Return the [x, y] coordinate for the center point of the cell that contains the specified text.  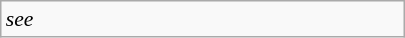
see [203, 19]
